Determine the (X, Y) coordinate at the center of the cell enclosing the given text.  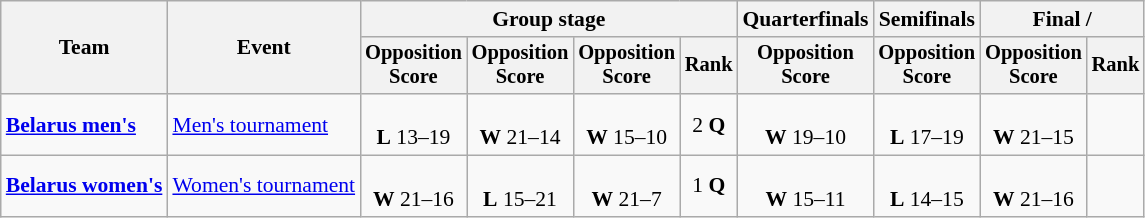
L 15–21 (520, 186)
W 15–11 (805, 186)
L 17–19 (928, 124)
Quarterfinals (805, 19)
Belarus women's (84, 186)
W 19–10 (805, 124)
Semifinals (928, 19)
Women's tournament (264, 186)
Belarus men's (84, 124)
2 Q (709, 124)
L 13–19 (414, 124)
W 21–7 (626, 186)
1 Q (709, 186)
W 21–14 (520, 124)
W 15–10 (626, 124)
L 14–15 (928, 186)
Final / (1062, 19)
Event (264, 48)
Group stage (548, 19)
Team (84, 48)
W 21–15 (1034, 124)
Men's tournament (264, 124)
